Identify which cell holds the provided text, then report its (X, Y) central coordinate. 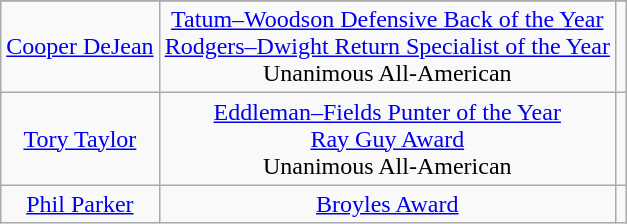
Eddleman–Fields Punter of the YearRay Guy AwardUnanimous All-American (387, 139)
Tatum–Woodson Defensive Back of the YearRodgers–Dwight Return Specialist of the YearUnanimous All-American (387, 47)
Broyles Award (387, 204)
Cooper DeJean (80, 47)
Phil Parker (80, 204)
Tory Taylor (80, 139)
